Scan for the cell matching the given text and deliver its (x, y) coordinate at center. 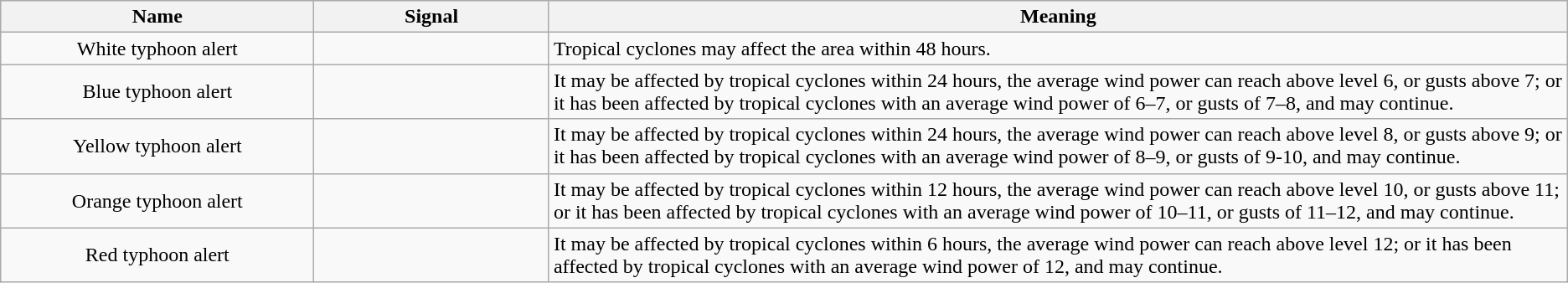
Red typhoon alert (157, 255)
Meaning (1058, 17)
White typhoon alert (157, 49)
Orange typhoon alert (157, 201)
Tropical cyclones may affect the area within 48 hours. (1058, 49)
Blue typhoon alert (157, 92)
Name (157, 17)
Yellow typhoon alert (157, 146)
Signal (432, 17)
